Identify which cell holds the provided text, then report its [X, Y] central coordinate. 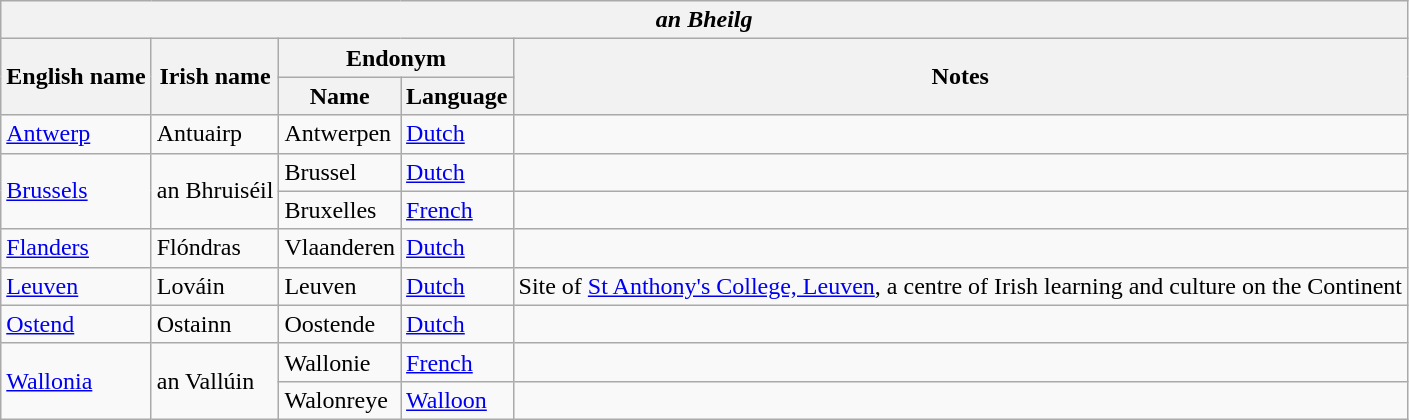
Irish name [215, 77]
Site of St Anthony's College, Leuven, a centre of Irish learning and culture on the Continent [960, 286]
Brussel [340, 172]
Lováin [215, 286]
Antuairp [215, 134]
Flóndras [215, 248]
an Bheilg [704, 20]
English name [76, 77]
Bruxelles [340, 210]
Flanders [76, 248]
Wallonia [76, 381]
Antwerpen [340, 134]
Endonym [396, 58]
Wallonie [340, 362]
Ostainn [215, 324]
Antwerp [76, 134]
Language [457, 96]
Notes [960, 77]
Walonreye [340, 400]
Walloon [457, 400]
Ostend [76, 324]
Brussels [76, 191]
Name [340, 96]
an Vallúin [215, 381]
Vlaanderen [340, 248]
an Bhruiséil [215, 191]
Oostende [340, 324]
